Determine the (X, Y) coordinate at the center of the cell enclosing the given text.  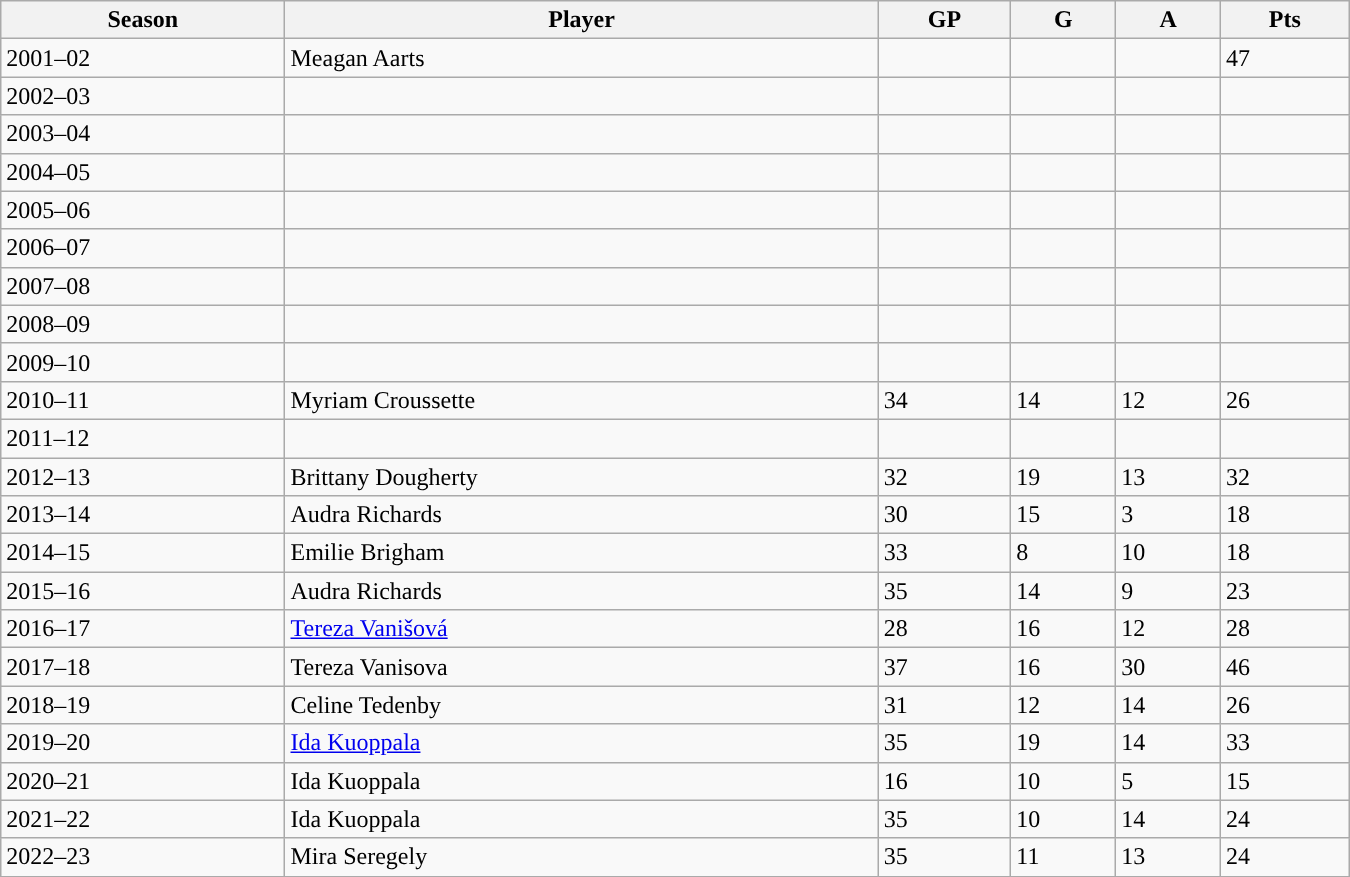
2015–16 (143, 591)
2022–23 (143, 857)
2018–19 (143, 705)
34 (944, 400)
Mira Seregely (582, 857)
9 (1168, 591)
2017–18 (143, 667)
Player (582, 20)
2019–20 (143, 743)
Tereza Vanišová (582, 629)
2006–07 (143, 248)
GP (944, 20)
Tereza Vanisova (582, 667)
Meagan Aarts (582, 58)
2005–06 (143, 210)
2001–02 (143, 58)
2012–13 (143, 477)
2003–04 (143, 134)
2020–21 (143, 781)
3 (1168, 515)
47 (1284, 58)
2014–15 (143, 553)
2013–14 (143, 515)
2009–10 (143, 362)
A (1168, 20)
2004–05 (143, 172)
46 (1284, 667)
11 (1064, 857)
2016–17 (143, 629)
2021–22 (143, 819)
2008–09 (143, 324)
Brittany Dougherty (582, 477)
8 (1064, 553)
37 (944, 667)
23 (1284, 591)
2011–12 (143, 438)
2002–03 (143, 96)
Season (143, 20)
2010–11 (143, 400)
Myriam Croussette (582, 400)
Pts (1284, 20)
G (1064, 20)
2007–08 (143, 286)
31 (944, 705)
Emilie Brigham (582, 553)
5 (1168, 781)
Celine Tedenby (582, 705)
